Extract the [X, Y] coordinate from the center of the cell holding the provided text.  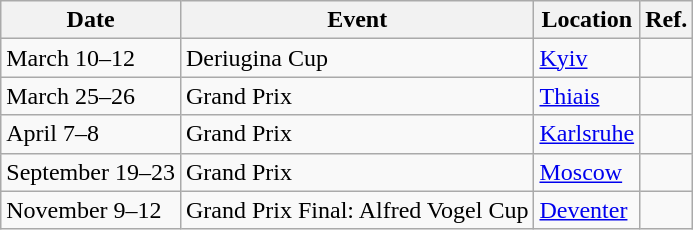
November 9–12 [91, 210]
Deventer [587, 210]
Moscow [587, 172]
March 25–26 [91, 96]
April 7–8 [91, 134]
Event [357, 20]
Date [91, 20]
September 19–23 [91, 172]
Location [587, 20]
Ref. [666, 20]
Grand Prix Final: Alfred Vogel Cup [357, 210]
Thiais [587, 96]
Kyiv [587, 58]
Karlsruhe [587, 134]
Deriugina Cup [357, 58]
March 10–12 [91, 58]
